Extract the (x, y) coordinate from the center of the cell holding the provided text.  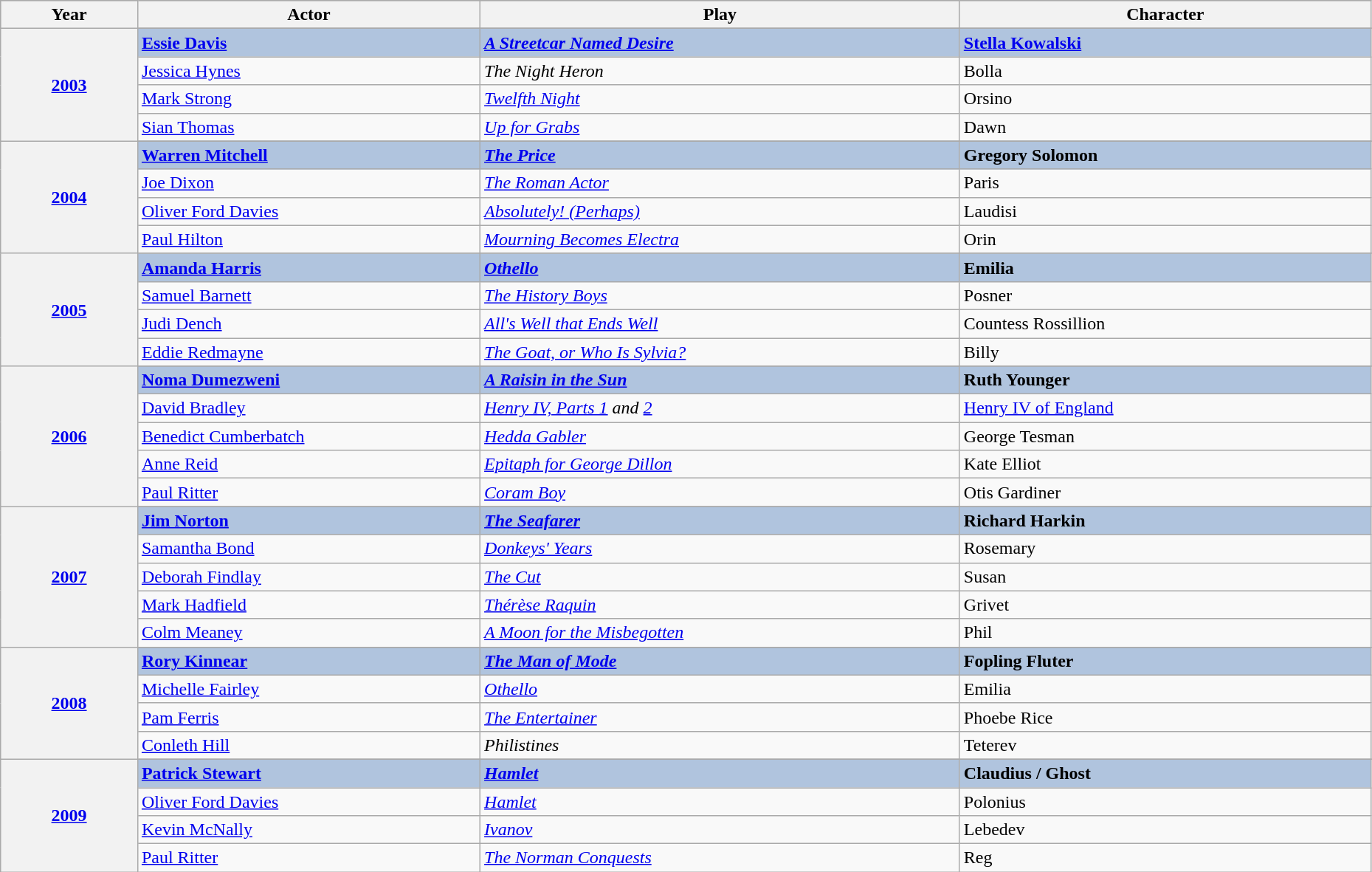
Hedda Gabler (720, 436)
Samuel Barnett (308, 295)
Rory Kinnear (308, 661)
Essie Davis (308, 43)
Thérèse Raquin (720, 605)
Coram Boy (720, 492)
2006 (69, 436)
The Entertainer (720, 717)
Mourning Becomes Electra (720, 239)
Ivanov (720, 830)
Sian Thomas (308, 127)
Anne Reid (308, 464)
David Bradley (308, 408)
A Raisin in the Sun (720, 380)
Orin (1165, 239)
Kate Elliot (1165, 464)
Stella Kowalski (1165, 43)
Eddie Redmayne (308, 352)
Deborah Findlay (308, 577)
The Seafarer (720, 521)
Henry IV, Parts 1 and 2 (720, 408)
The Cut (720, 577)
Reg (1165, 858)
Ruth Younger (1165, 380)
Billy (1165, 352)
Samantha Bond (308, 549)
Joe Dixon (308, 183)
Colm Meaney (308, 633)
Up for Grabs (720, 127)
The Night Heron (720, 71)
Bolla (1165, 71)
Noma Dumezweni (308, 380)
Kevin McNally (308, 830)
All's Well that Ends Well (720, 323)
2005 (69, 309)
George Tesman (1165, 436)
Fopling Fluter (1165, 661)
The Price (720, 155)
Teterev (1165, 745)
A Streetcar Named Desire (720, 43)
Phoebe Rice (1165, 717)
Claudius / Ghost (1165, 773)
Absolutely! (Perhaps) (720, 211)
Pam Ferris (308, 717)
Phil (1165, 633)
The Roman Actor (720, 183)
The History Boys (720, 295)
Grivet (1165, 605)
Laudisi (1165, 211)
Otis Gardiner (1165, 492)
Conleth Hill (308, 745)
Countess Rossillion (1165, 323)
Rosemary (1165, 549)
Orsino (1165, 99)
The Norman Conquests (720, 858)
Polonius (1165, 801)
The Man of Mode (720, 661)
Year (69, 15)
2007 (69, 577)
Donkeys' Years (720, 549)
Epitaph for George Dillon (720, 464)
2008 (69, 703)
Amanda Harris (308, 267)
Posner (1165, 295)
Paul Hilton (308, 239)
Character (1165, 15)
Mark Hadfield (308, 605)
A Moon for the Misbegotten (720, 633)
Mark Strong (308, 99)
Philistines (720, 745)
Susan (1165, 577)
Judi Dench (308, 323)
Dawn (1165, 127)
Play (720, 15)
Lebedev (1165, 830)
The Goat, or Who Is Sylvia? (720, 352)
Richard Harkin (1165, 521)
Actor (308, 15)
Twelfth Night (720, 99)
2003 (69, 85)
Benedict Cumberbatch (308, 436)
Michelle Fairley (308, 689)
Henry IV of England (1165, 408)
Paris (1165, 183)
Warren Mitchell (308, 155)
Gregory Solomon (1165, 155)
2004 (69, 197)
2009 (69, 815)
Jim Norton (308, 521)
Patrick Stewart (308, 773)
Jessica Hynes (308, 71)
